Capture the cell that displays the provided text and extract its [x, y] central coordinate. 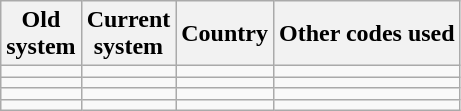
Currentsystem [128, 34]
Oldsystem [41, 34]
Country [225, 34]
Other codes used [366, 34]
